Extract the [x, y] coordinate from the center of the cell holding the provided text.  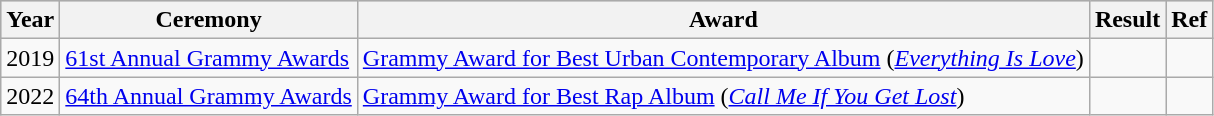
2022 [30, 96]
Ref [1190, 20]
Ceremony [208, 20]
Year [30, 20]
Award [723, 20]
61st Annual Grammy Awards [208, 58]
Result [1127, 20]
Grammy Award for Best Rap Album (Call Me If You Get Lost) [723, 96]
2019 [30, 58]
Grammy Award for Best Urban Contemporary Album (Everything Is Love) [723, 58]
64th Annual Grammy Awards [208, 96]
